Find where the given text appears and provide that cell's center as (X, Y) coordinate. 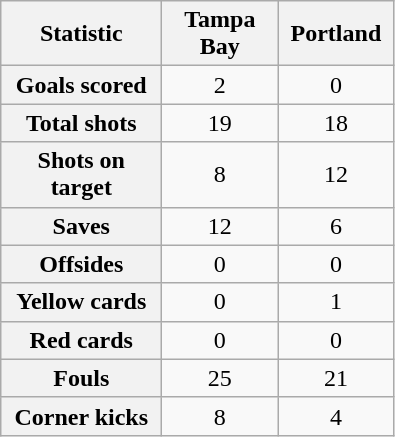
Saves (82, 226)
Shots on target (82, 174)
18 (336, 123)
21 (336, 378)
Total shots (82, 123)
6 (336, 226)
Portland (336, 34)
Statistic (82, 34)
Corner kicks (82, 416)
19 (220, 123)
4 (336, 416)
2 (220, 85)
25 (220, 378)
Goals scored (82, 85)
Tampa Bay (220, 34)
Red cards (82, 340)
1 (336, 302)
Offsides (82, 264)
Fouls (82, 378)
Yellow cards (82, 302)
